Determine the [X, Y] coordinate at the center of the cell enclosing the given text.  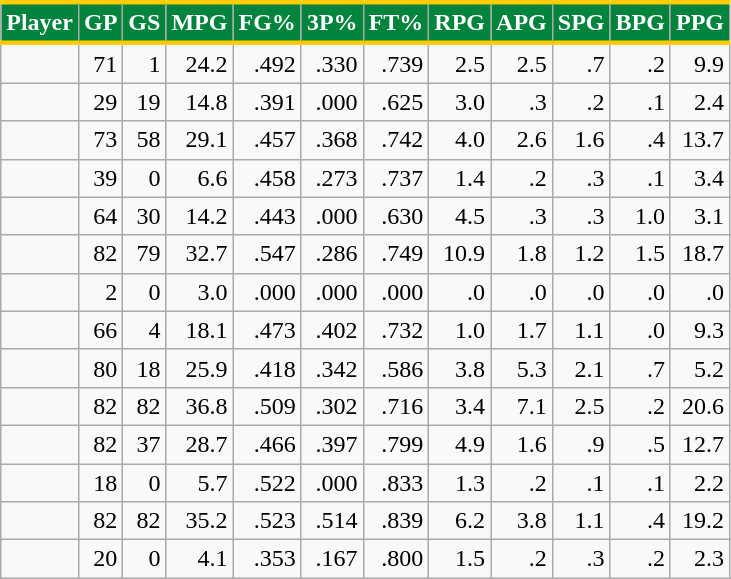
.625 [396, 102]
.737 [396, 178]
28.7 [200, 444]
.397 [332, 444]
2.4 [700, 102]
APG [522, 22]
29.1 [200, 140]
.630 [396, 216]
.466 [267, 444]
58 [144, 140]
.800 [396, 559]
29 [100, 102]
3.1 [700, 216]
20 [100, 559]
.839 [396, 521]
.458 [267, 178]
13.7 [700, 140]
.391 [267, 102]
Player [40, 22]
.418 [267, 368]
4 [144, 330]
3P% [332, 22]
.492 [267, 63]
9.3 [700, 330]
.402 [332, 330]
2.2 [700, 483]
.739 [396, 63]
1.4 [460, 178]
20.6 [700, 406]
.342 [332, 368]
FG% [267, 22]
5.7 [200, 483]
19.2 [700, 521]
39 [100, 178]
BPG [640, 22]
.443 [267, 216]
4.9 [460, 444]
.732 [396, 330]
.273 [332, 178]
.716 [396, 406]
.330 [332, 63]
18.1 [200, 330]
.742 [396, 140]
19 [144, 102]
2.6 [522, 140]
25.9 [200, 368]
PPG [700, 22]
73 [100, 140]
.833 [396, 483]
1 [144, 63]
6.6 [200, 178]
4.1 [200, 559]
GS [144, 22]
.514 [332, 521]
.368 [332, 140]
1.8 [522, 254]
2.3 [700, 559]
64 [100, 216]
14.2 [200, 216]
9.9 [700, 63]
.522 [267, 483]
.547 [267, 254]
14.8 [200, 102]
.5 [640, 444]
.167 [332, 559]
.9 [581, 444]
.509 [267, 406]
.302 [332, 406]
1.3 [460, 483]
5.2 [700, 368]
37 [144, 444]
.353 [267, 559]
36.8 [200, 406]
4.0 [460, 140]
6.2 [460, 521]
GP [100, 22]
79 [144, 254]
10.9 [460, 254]
24.2 [200, 63]
32.7 [200, 254]
1.2 [581, 254]
.799 [396, 444]
5.3 [522, 368]
4.5 [460, 216]
7.1 [522, 406]
MPG [200, 22]
.586 [396, 368]
30 [144, 216]
.749 [396, 254]
2.1 [581, 368]
1.7 [522, 330]
80 [100, 368]
.286 [332, 254]
12.7 [700, 444]
66 [100, 330]
FT% [396, 22]
.457 [267, 140]
35.2 [200, 521]
.523 [267, 521]
.473 [267, 330]
71 [100, 63]
RPG [460, 22]
2 [100, 292]
18.7 [700, 254]
SPG [581, 22]
